Output the [x, y] coordinate of the center of the cell containing the given text.  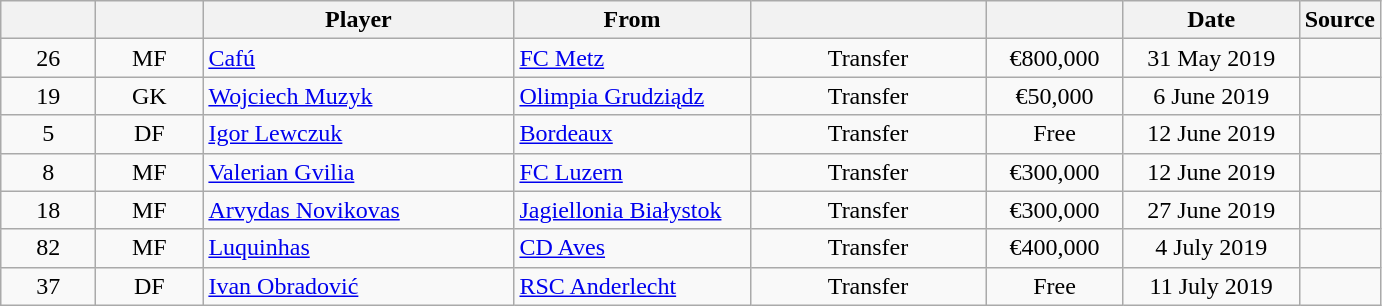
4 July 2019 [1211, 248]
Date [1211, 20]
FC Metz [632, 58]
Cafú [358, 58]
19 [48, 96]
11 July 2019 [1211, 286]
Player [358, 20]
Jagiellonia Białystok [632, 210]
Igor Lewczuk [358, 134]
26 [48, 58]
31 May 2019 [1211, 58]
27 June 2019 [1211, 210]
Olimpia Grudziądz [632, 96]
Ivan Obradović [358, 286]
Arvydas Novikovas [358, 210]
RSC Anderlecht [632, 286]
Luquinhas [358, 248]
Valerian Gvilia [358, 172]
18 [48, 210]
Bordeaux [632, 134]
From [632, 20]
FC Luzern [632, 172]
37 [48, 286]
5 [48, 134]
€400,000 [1054, 248]
€800,000 [1054, 58]
GK [150, 96]
8 [48, 172]
CD Aves [632, 248]
Wojciech Muzyk [358, 96]
82 [48, 248]
Source [1340, 20]
€50,000 [1054, 96]
6 June 2019 [1211, 96]
